Return the (X, Y) coordinate for the center point of the cell that contains the specified text.  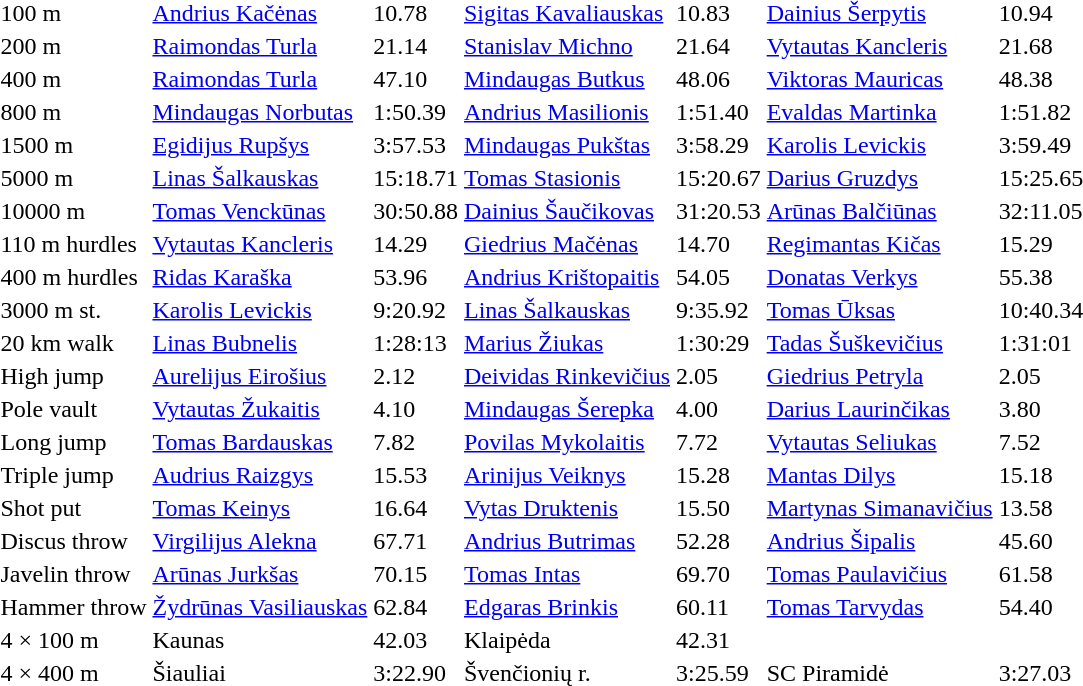
Andrius Šipalis (880, 541)
3:58.29 (718, 145)
7.82 (416, 442)
3:57.53 (416, 145)
Giedrius Petryla (880, 376)
Kaunas (260, 640)
Tomas Venckūnas (260, 211)
Arūnas Balčiūnas (880, 211)
1:51.40 (718, 112)
Tomas Ūksas (880, 310)
Arūnas Jurkšas (260, 574)
Aurelijus Eirošius (260, 376)
Tomas Keinys (260, 508)
21.14 (416, 46)
69.70 (718, 574)
14.29 (416, 244)
1:50.39 (416, 112)
15.50 (718, 508)
9:20.92 (416, 310)
Andrius Butrimas (568, 541)
7.72 (718, 442)
Vytas Druktenis (568, 508)
Stanislav Michno (568, 46)
Tomas Paulavičius (880, 574)
Tomas Stasionis (568, 178)
67.71 (416, 541)
53.96 (416, 277)
2.05 (718, 376)
Mindaugas Šerepka (568, 409)
Mindaugas Butkus (568, 79)
Vytautas Žukaitis (260, 409)
42.31 (718, 640)
Mindaugas Norbutas (260, 112)
62.84 (416, 607)
Tomas Intas (568, 574)
Deividas Rinkevičius (568, 376)
Egidijus Rupšys (260, 145)
Darius Gruzdys (880, 178)
Tadas Šuškevičius (880, 343)
Evaldas Martinka (880, 112)
42.03 (416, 640)
Giedrius Mačėnas (568, 244)
30:50.88 (416, 211)
54.05 (718, 277)
60.11 (718, 607)
Arinijus Veiknys (568, 475)
52.28 (718, 541)
Linas Bubnelis (260, 343)
Mindaugas Pukštas (568, 145)
Martynas Simanavičius (880, 508)
Audrius Raizgys (260, 475)
15.53 (416, 475)
4.10 (416, 409)
Edgaras Brinkis (568, 607)
15:20.67 (718, 178)
Virgilijus Alekna (260, 541)
15.28 (718, 475)
Regimantas Kičas (880, 244)
1:30:29 (718, 343)
9:35.92 (718, 310)
4.00 (718, 409)
Andrius Masilionis (568, 112)
2.12 (416, 376)
Marius Žiukas (568, 343)
Dainius Šaučikovas (568, 211)
21.64 (718, 46)
Ridas Karaška (260, 277)
Donatas Verkys (880, 277)
Tomas Tarvydas (880, 607)
Andrius Krištopaitis (568, 277)
47.10 (416, 79)
16.64 (416, 508)
1:28:13 (416, 343)
70.15 (416, 574)
Povilas Mykolaitis (568, 442)
48.06 (718, 79)
Darius Laurinčikas (880, 409)
Žydrūnas Vasiliauskas (260, 607)
Tomas Bardauskas (260, 442)
Mantas Dilys (880, 475)
Klaipėda (568, 640)
Viktoras Mauricas (880, 79)
14.70 (718, 244)
15:18.71 (416, 178)
Vytautas Seliukas (880, 442)
31:20.53 (718, 211)
